Determine the [x, y] coordinate at the center of the cell enclosing the given text.  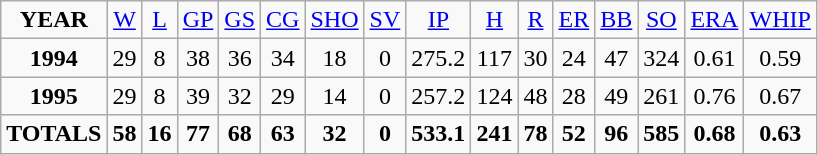
28 [574, 96]
275.2 [438, 58]
47 [616, 58]
533.1 [438, 134]
CG [283, 20]
585 [662, 134]
52 [574, 134]
18 [334, 58]
YEAR [54, 20]
14 [334, 96]
0.68 [714, 134]
257.2 [438, 96]
R [536, 20]
IP [438, 20]
16 [160, 134]
SO [662, 20]
261 [662, 96]
324 [662, 58]
L [160, 20]
63 [283, 134]
124 [494, 96]
77 [198, 134]
TOTALS [54, 134]
30 [536, 58]
58 [124, 134]
117 [494, 58]
WHIP [780, 20]
36 [240, 58]
34 [283, 58]
BB [616, 20]
0.63 [780, 134]
0.67 [780, 96]
0.59 [780, 58]
H [494, 20]
0.76 [714, 96]
241 [494, 134]
48 [536, 96]
SV [385, 20]
W [124, 20]
1995 [54, 96]
39 [198, 96]
SHO [334, 20]
GP [198, 20]
GS [240, 20]
96 [616, 134]
0.61 [714, 58]
ER [574, 20]
ERA [714, 20]
1994 [54, 58]
78 [536, 134]
24 [574, 58]
49 [616, 96]
38 [198, 58]
68 [240, 134]
